Capture the cell that displays the provided text and extract its [X, Y] central coordinate. 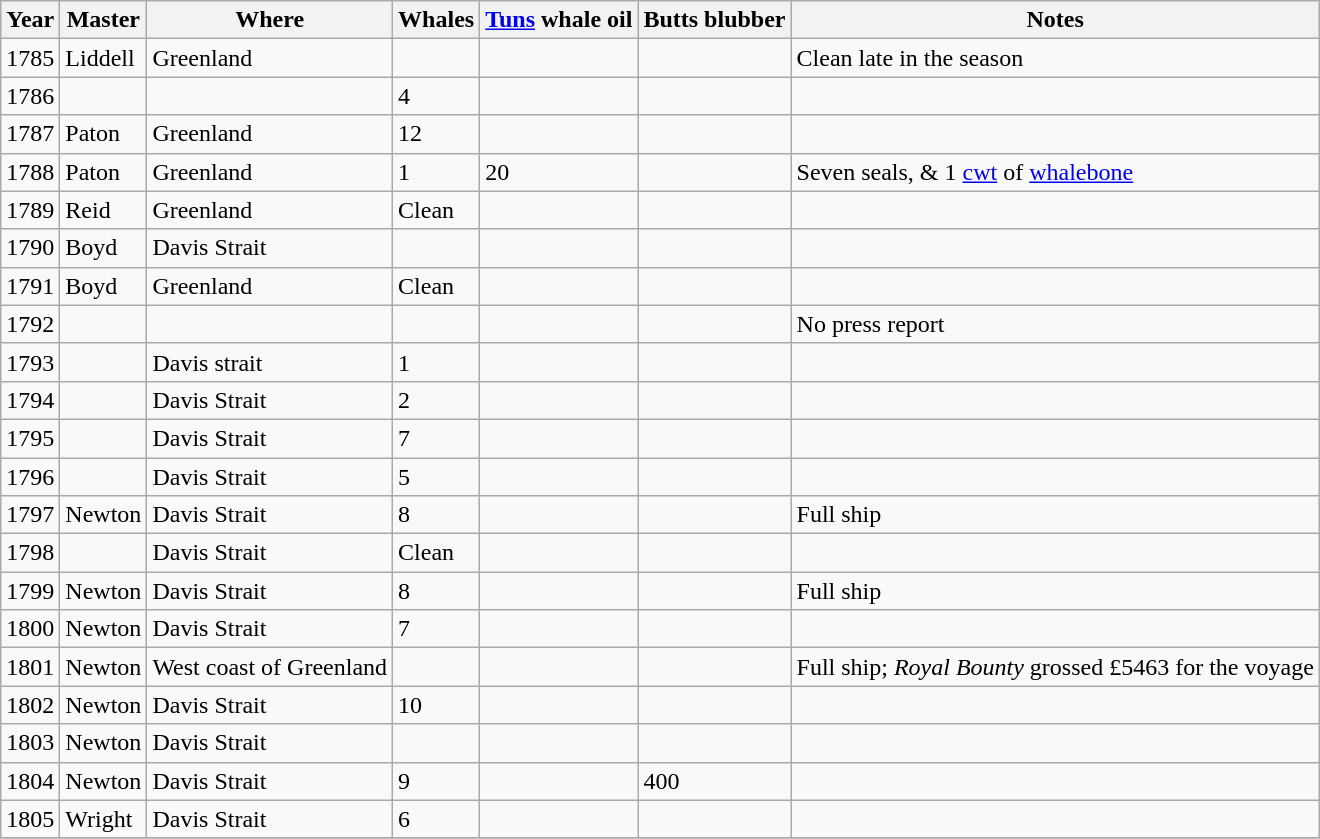
1795 [30, 438]
4 [436, 96]
2 [436, 400]
1788 [30, 172]
1800 [30, 629]
1794 [30, 400]
Year [30, 20]
20 [559, 172]
1803 [30, 743]
1787 [30, 134]
1796 [30, 477]
1799 [30, 591]
10 [436, 705]
Wright [104, 819]
1804 [30, 781]
400 [714, 781]
Davis strait [270, 362]
Seven seals, & 1 cwt of whalebone [1055, 172]
6 [436, 819]
Master [104, 20]
1805 [30, 819]
Reid [104, 210]
1802 [30, 705]
Notes [1055, 20]
1786 [30, 96]
Liddell [104, 58]
1785 [30, 58]
1798 [30, 553]
Whales [436, 20]
Butts blubber [714, 20]
1797 [30, 515]
Where [270, 20]
Tuns whale oil [559, 20]
West coast of Greenland [270, 667]
12 [436, 134]
5 [436, 477]
9 [436, 781]
1793 [30, 362]
1789 [30, 210]
1791 [30, 286]
1790 [30, 248]
No press report [1055, 324]
Full ship; Royal Bounty grossed £5463 for the voyage [1055, 667]
1792 [30, 324]
1801 [30, 667]
Clean late in the season [1055, 58]
